Scan for the cell matching the given text and deliver its [x, y] coordinate at center. 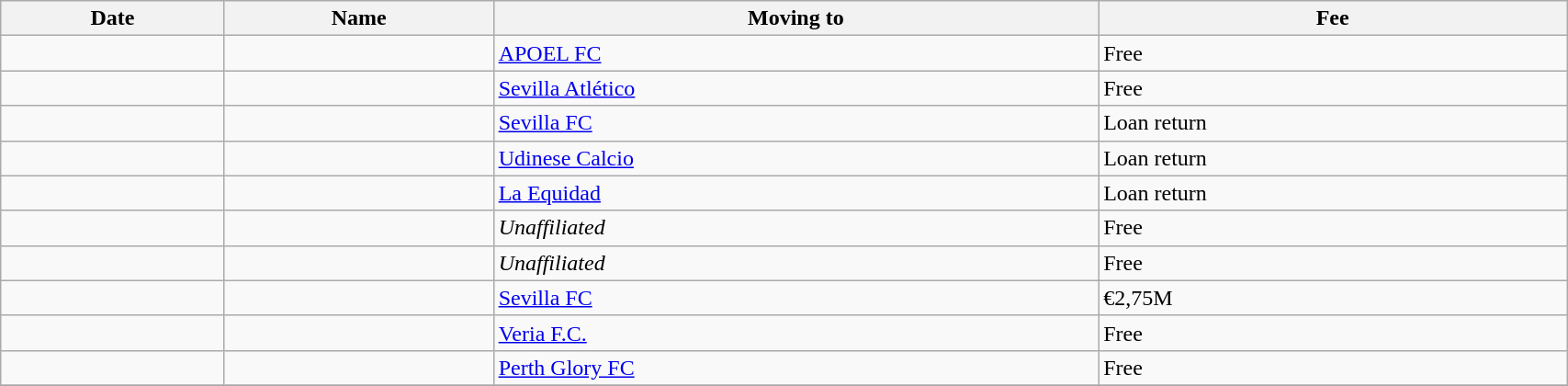
Moving to [795, 18]
Date [112, 18]
Name [358, 18]
La Equidad [795, 193]
Perth Glory FC [795, 368]
Sevilla Atlético [795, 88]
Udinese Calcio [795, 158]
Veria F.C. [795, 333]
Fee [1333, 18]
€2,75M [1333, 298]
APOEL FC [795, 53]
